For the text-containing cell, return its midpoint in (x, y) coordinate format. 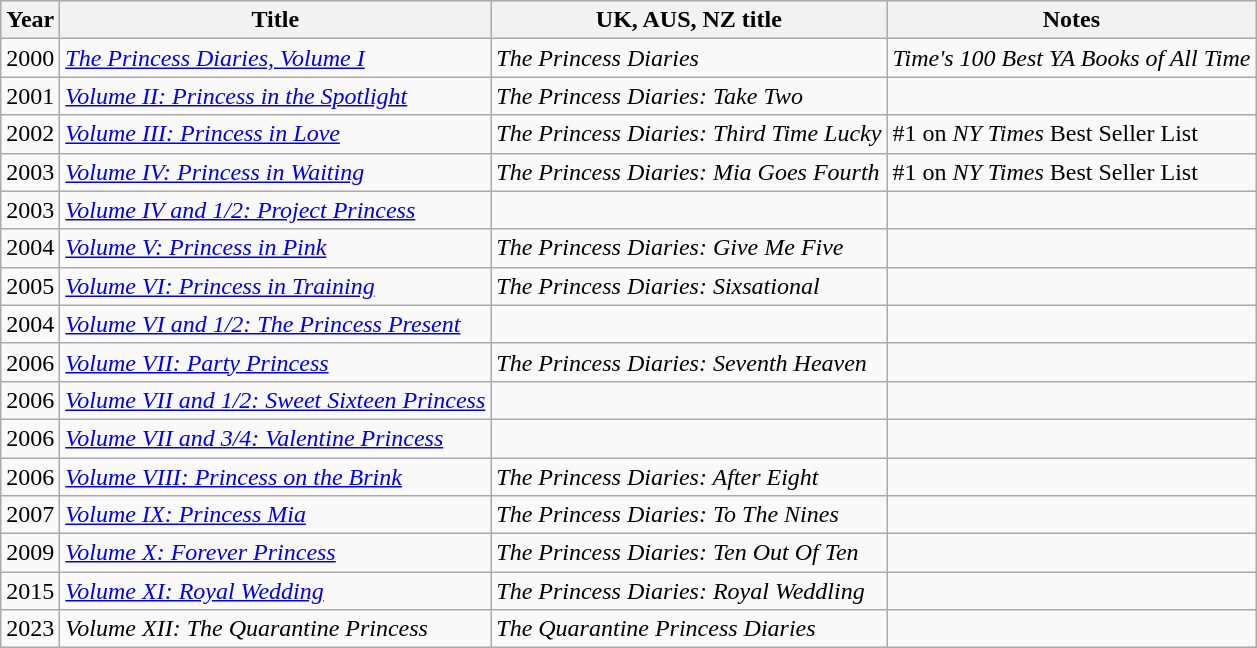
The Princess Diaries: Sixsational (689, 286)
2007 (30, 515)
The Princess Diaries: Ten Out Of Ten (689, 553)
Volume VIII: Princess on the Brink (276, 477)
2000 (30, 58)
The Princess Diaries (689, 58)
The Quarantine Princess Diaries (689, 629)
Volume II: Princess in the Spotlight (276, 96)
Volume VI and 1/2: The Princess Present (276, 324)
Volume X: Forever Princess (276, 553)
2001 (30, 96)
2015 (30, 591)
Volume VII and 3/4: Valentine Princess (276, 438)
Title (276, 20)
The Princess Diaries, Volume I (276, 58)
The Princess Diaries: Seventh Heaven (689, 362)
The Princess Diaries: Give Me Five (689, 248)
UK, AUS, NZ title (689, 20)
2023 (30, 629)
The Princess Diaries: Mia Goes Fourth (689, 172)
Volume III: Princess in Love (276, 134)
The Princess Diaries: After Eight (689, 477)
The Princess Diaries: Royal Weddling (689, 591)
Volume V: Princess in Pink (276, 248)
Time's 100 Best YA Books of All Time (1072, 58)
Volume XI: Royal Wedding (276, 591)
2005 (30, 286)
Notes (1072, 20)
Volume IV and 1/2: Project Princess (276, 210)
Volume VII and 1/2: Sweet Sixteen Princess (276, 400)
Year (30, 20)
Volume IV: Princess in Waiting (276, 172)
The Princess Diaries: Take Two (689, 96)
The Princess Diaries: To The Nines (689, 515)
Volume VII: Party Princess (276, 362)
Volume IX: Princess Mia (276, 515)
2002 (30, 134)
The Princess Diaries: Third Time Lucky (689, 134)
2009 (30, 553)
Volume VI: Princess in Training (276, 286)
Volume XII: The Quarantine Princess (276, 629)
